Return the [X, Y] coordinate for the center point of the cell that contains the specified text.  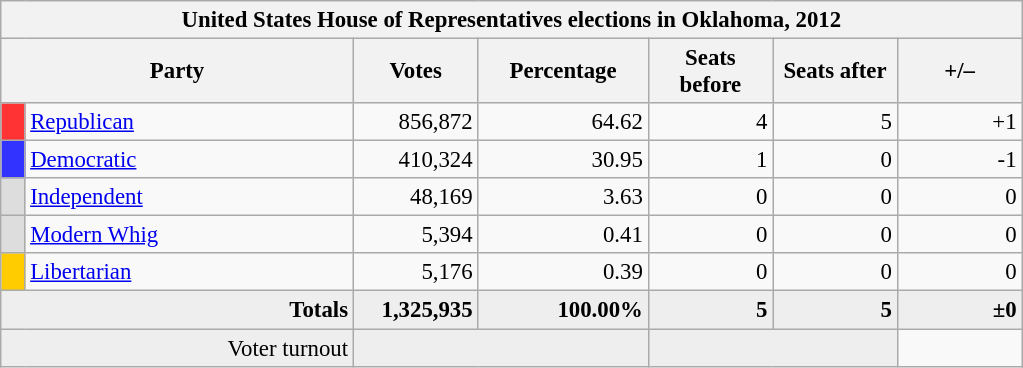
Independent [189, 197]
0.39 [563, 273]
Totals [178, 310]
Libertarian [189, 273]
Democratic [189, 160]
Seats before [710, 72]
Party [178, 72]
±0 [960, 310]
30.95 [563, 160]
4 [710, 122]
Percentage [563, 72]
0.41 [563, 235]
5,176 [416, 273]
United States House of Representatives elections in Oklahoma, 2012 [512, 20]
Seats after [836, 72]
48,169 [416, 197]
+/– [960, 72]
100.00% [563, 310]
Modern Whig [189, 235]
5,394 [416, 235]
1,325,935 [416, 310]
1 [710, 160]
410,324 [416, 160]
Voter turnout [178, 348]
+1 [960, 122]
64.62 [563, 122]
Votes [416, 72]
3.63 [563, 197]
-1 [960, 160]
856,872 [416, 122]
Republican [189, 122]
